Determine the [X, Y] coordinate at the center of the cell enclosing the given text.  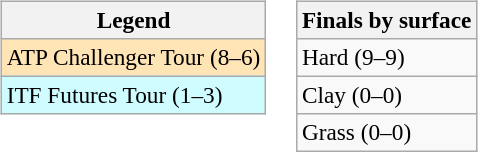
Clay (0–0) [387, 95]
Grass (0–0) [387, 133]
ITF Futures Tour (1–3) [133, 95]
Legend [133, 20]
Finals by surface [387, 20]
Hard (9–9) [387, 57]
ATP Challenger Tour (8–6) [133, 57]
